From the cell containing the given text, extract its center point as (X, Y) coordinate. 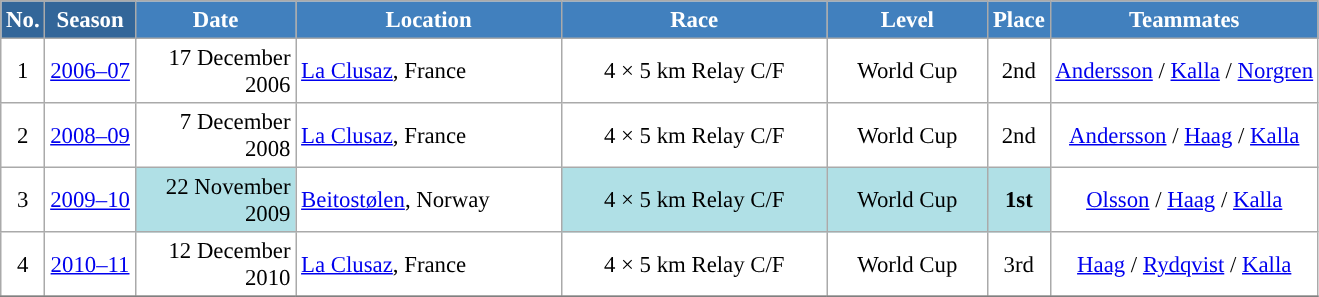
Andersson / Kalla / Norgren (1184, 72)
3 (23, 200)
2 (23, 136)
Andersson / Haag / Kalla (1184, 136)
12 December 2010 (216, 264)
Date (216, 20)
1st (1019, 200)
17 December 2006 (216, 72)
Haag / Rydqvist / Kalla (1184, 264)
4 (23, 264)
2009–10 (90, 200)
Level (908, 20)
Race (694, 20)
Olsson / Haag / Kalla (1184, 200)
3rd (1019, 264)
Teammates (1184, 20)
Beitostølen, Norway (429, 200)
2006–07 (90, 72)
Season (90, 20)
Location (429, 20)
2010–11 (90, 264)
No. (23, 20)
22 November 2009 (216, 200)
2008–09 (90, 136)
Place (1019, 20)
7 December 2008 (216, 136)
1 (23, 72)
